Return [x, y] of the center of cell containing provided text 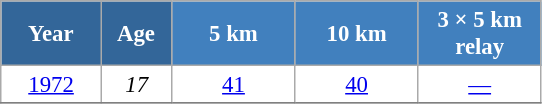
5 km [234, 34]
— [480, 85]
40 [356, 85]
41 [234, 85]
1972 [52, 85]
3 × 5 km relay [480, 34]
10 km [356, 34]
17 [136, 85]
Age [136, 34]
Year [52, 34]
